Output the (x, y) coordinate of the center of the cell containing the given text.  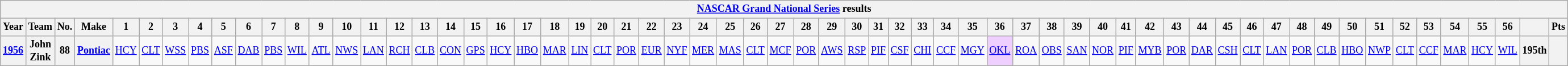
9 (321, 27)
AWS (832, 51)
CON (451, 51)
51 (1379, 27)
4 (200, 27)
Make (94, 27)
Year (14, 27)
43 (1177, 27)
5 (223, 27)
18 (554, 27)
11 (374, 27)
RCH (399, 51)
SAN (1077, 51)
41 (1126, 27)
28 (806, 27)
19 (579, 27)
GPS (476, 51)
53 (1428, 27)
39 (1077, 27)
44 (1202, 27)
14 (451, 27)
EUR (651, 51)
195th (1534, 51)
30 (857, 27)
42 (1150, 27)
CSH (1228, 51)
John Zink (40, 51)
CSF (900, 51)
ASF (223, 51)
45 (1228, 27)
55 (1483, 27)
29 (832, 27)
35 (973, 27)
52 (1404, 27)
49 (1327, 27)
MYB (1150, 51)
NASCAR Grand National Series results (784, 9)
22 (651, 27)
NWP (1379, 51)
25 (730, 27)
8 (298, 27)
32 (900, 27)
2 (151, 27)
27 (781, 27)
MGY (973, 51)
24 (703, 27)
23 (677, 27)
88 (65, 51)
47 (1277, 27)
OBS (1052, 51)
20 (602, 27)
37 (1026, 27)
CHI (923, 51)
31 (878, 27)
MCF (781, 51)
3 (176, 27)
46 (1252, 27)
34 (946, 27)
54 (1455, 27)
6 (249, 27)
MER (703, 51)
WSS (176, 51)
40 (1103, 27)
OKL (1000, 51)
38 (1052, 27)
12 (399, 27)
13 (425, 27)
ATL (321, 51)
56 (1508, 27)
NOR (1103, 51)
No. (65, 27)
DAB (249, 51)
50 (1352, 27)
21 (627, 27)
Pontiac (94, 51)
26 (756, 27)
Team (40, 27)
1956 (14, 51)
ROA (1026, 51)
48 (1302, 27)
16 (501, 27)
10 (347, 27)
17 (527, 27)
36 (1000, 27)
7 (274, 27)
DAR (1202, 51)
33 (923, 27)
NWS (347, 51)
15 (476, 27)
1 (126, 27)
NYF (677, 51)
MAS (730, 51)
RSP (857, 51)
Pts (1559, 27)
LIN (579, 51)
